Return the (x, y) coordinate for the center point of the cell that contains the specified text.  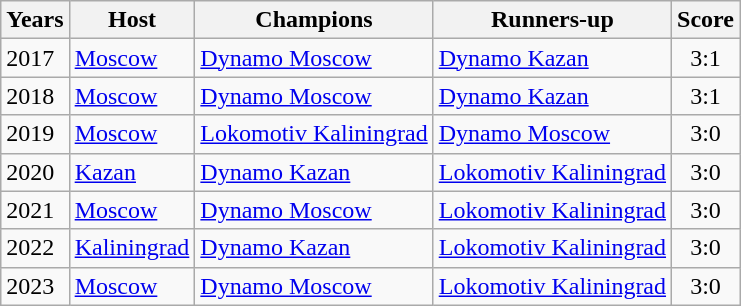
2021 (35, 210)
2023 (35, 286)
Kazan (132, 172)
Runners-up (552, 20)
Kaliningrad (132, 248)
2017 (35, 58)
Host (132, 20)
Years (35, 20)
Score (706, 20)
2018 (35, 96)
2022 (35, 248)
2020 (35, 172)
2019 (35, 134)
Champions (314, 20)
